Scan for the cell matching the given text and deliver its (X, Y) coordinate at center. 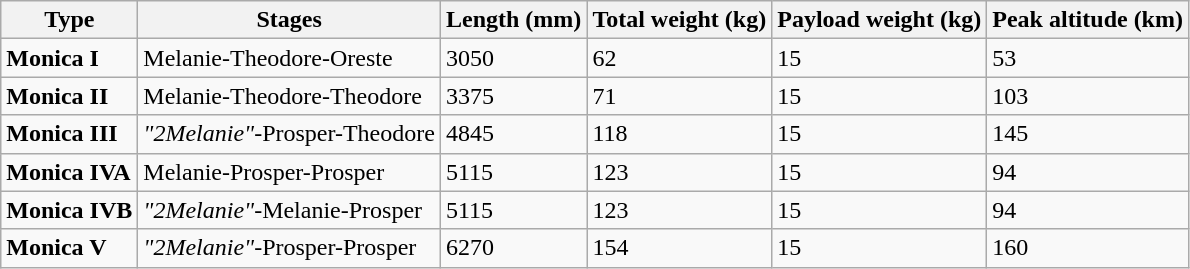
Stages (290, 20)
Monica III (70, 134)
160 (1088, 248)
4845 (513, 134)
Type (70, 20)
103 (1088, 96)
Payload weight (kg) (880, 20)
6270 (513, 248)
62 (680, 58)
Monica I (70, 58)
"2Melanie"-Prosper-Theodore (290, 134)
Total weight (kg) (680, 20)
Melanie-Prosper-Prosper (290, 172)
71 (680, 96)
Monica IVA (70, 172)
"2Melanie"-Melanie-Prosper (290, 210)
53 (1088, 58)
145 (1088, 134)
Melanie-Theodore-Theodore (290, 96)
Monica II (70, 96)
154 (680, 248)
Monica IVB (70, 210)
Peak altitude (km) (1088, 20)
118 (680, 134)
Monica V (70, 248)
Length (mm) (513, 20)
Melanie-Theodore-Oreste (290, 58)
"2Melanie"-Prosper-Prosper (290, 248)
3050 (513, 58)
3375 (513, 96)
